For the text-containing cell, return its midpoint in [x, y] coordinate format. 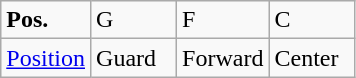
Guard [134, 58]
Center [312, 58]
C [312, 20]
Pos. [46, 20]
Position [46, 58]
F [223, 20]
Forward [223, 58]
G [134, 20]
